Pinpoint the cell where the given text exists, returning its (x, y) midpoint coordinate. 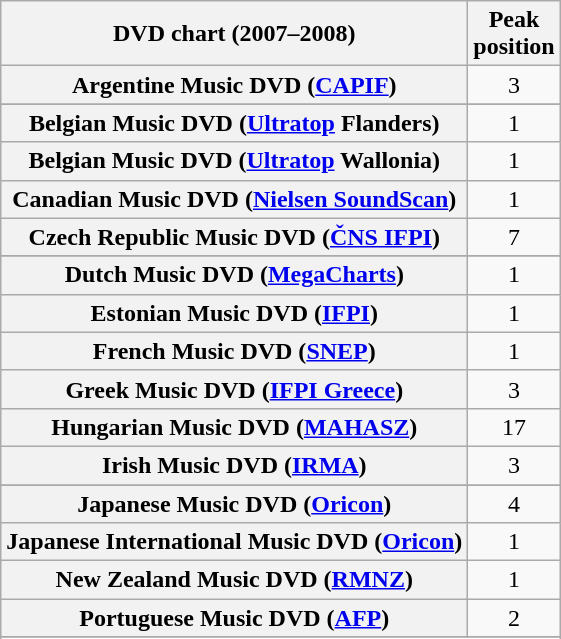
Czech Republic Music DVD (ČNS IFPI) (234, 237)
Hungarian Music DVD (MAHASZ) (234, 427)
Portuguese Music DVD (AFP) (234, 618)
2 (514, 618)
4 (514, 503)
7 (514, 237)
Belgian Music DVD (Ultratop Flanders) (234, 123)
Greek Music DVD (IFPI Greece) (234, 389)
French Music DVD (SNEP) (234, 351)
Peakposition (514, 34)
Irish Music DVD (IRMA) (234, 465)
Dutch Music DVD (MegaCharts) (234, 275)
Japanese Music DVD (Oricon) (234, 503)
Estonian Music DVD (IFPI) (234, 313)
Canadian Music DVD (Nielsen SoundScan) (234, 199)
Argentine Music DVD (CAPIF) (234, 85)
17 (514, 427)
DVD chart (2007–2008) (234, 34)
Japanese International Music DVD (Oricon) (234, 542)
New Zealand Music DVD (RMNZ) (234, 580)
Belgian Music DVD (Ultratop Wallonia) (234, 161)
